Provide the (x, y) coordinate of the cell's center where the given text is located.  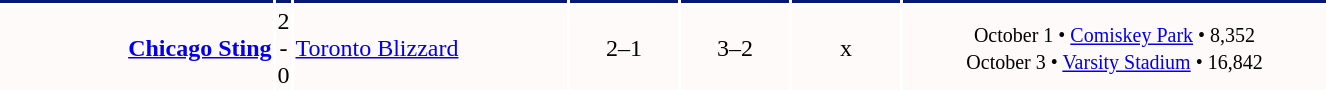
3–2 (735, 48)
x (846, 48)
2 - 0 (284, 48)
Toronto Blizzard (430, 48)
Chicago Sting (136, 48)
October 1 • Comiskey Park • 8,352October 3 • Varsity Stadium • 16,842 (1114, 48)
2–1 (624, 48)
